For the text-containing cell, return its midpoint in [X, Y] coordinate format. 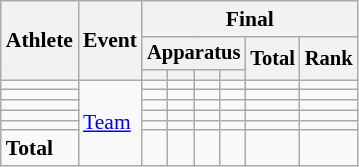
Team [110, 123]
Final [250, 19]
Apparatus [194, 54]
Rank [329, 58]
Athlete [40, 40]
Event [110, 40]
